Scan for the cell matching the given text and deliver its [X, Y] coordinate at center. 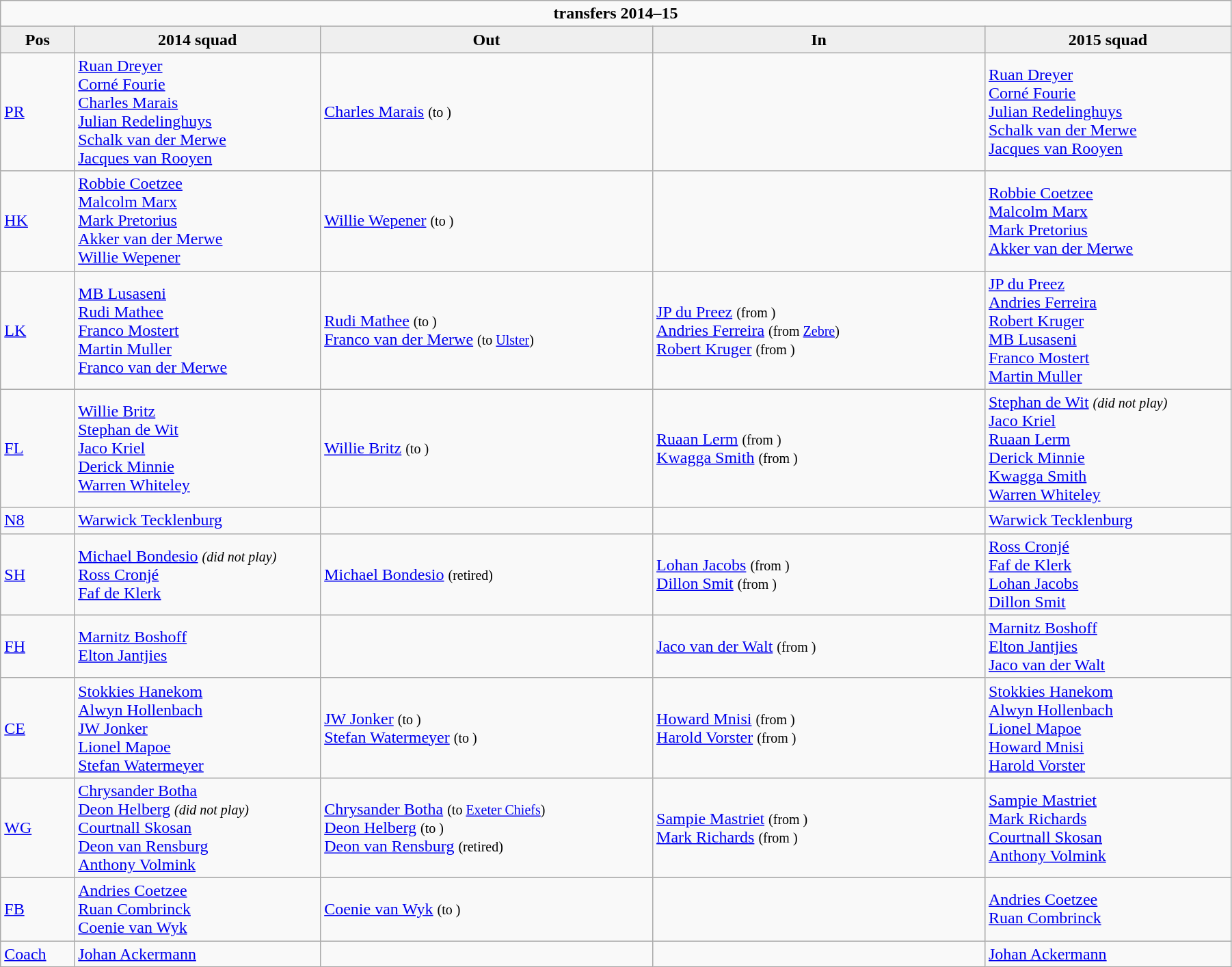
Charles Marais (to ) [487, 112]
Ross CronjéFaf de KlerkLohan JacobsDillon Smit [1108, 574]
LK [38, 330]
2015 squad [1108, 40]
MB LusaseniRudi MatheeFranco MostertMartin MullerFranco van der Merwe [198, 330]
Howard Mnisi (from ) Harold Vorster (from ) [819, 728]
Coenie van Wyk (to ) [487, 909]
Robbie CoetzeeMalcolm MarxMark PretoriusAkker van der MerweWillie Wepener [198, 221]
Lohan Jacobs (from ) Dillon Smit (from ) [819, 574]
N8 [38, 520]
Stokkies HanekomAlwyn HollenbachLionel MapoeHoward MnisiHarold Vorster [1108, 728]
Stokkies HanekomAlwyn HollenbachJW JonkerLionel MapoeStefan Watermeyer [198, 728]
Robbie CoetzeeMalcolm MarxMark PretoriusAkker van der Merwe [1108, 221]
Rudi Mathee (to ) Franco van der Merwe (to Ulster) [487, 330]
Coach [38, 954]
Chrysander Botha (to Exeter Chiefs) Deon Helberg (to ) Deon van Rensburg (retired) [487, 827]
Michael Bondesio (retired) [487, 574]
FL [38, 449]
Willie Britz (to ) [487, 449]
Ruan DreyerCorné FourieJulian RedelinghuysSchalk van der MerweJacques van Rooyen [1108, 112]
Andries CoetzeeRuan Combrinck [1108, 909]
Sampie Mastriet (from ) Mark Richards (from ) [819, 827]
Out [487, 40]
Willie Wepener (to ) [487, 221]
Chrysander BothaDeon Helberg (did not play)Courtnall SkosanDeon van RensburgAnthony Volmink [198, 827]
JW Jonker (to ) Stefan Watermeyer (to ) [487, 728]
Michael Bondesio (did not play)Ross CronjéFaf de Klerk [198, 574]
JP du Preez (from ) Andries Ferreira (from Zebre) Robert Kruger (from ) [819, 330]
Andries CoetzeeRuan CombrinckCoenie van Wyk [198, 909]
SH [38, 574]
Ruaan Lerm (from ) Kwagga Smith (from ) [819, 449]
Marnitz BoshoffElton JantjiesJaco van der Walt [1108, 646]
WG [38, 827]
FH [38, 646]
2014 squad [198, 40]
In [819, 40]
PR [38, 112]
Jaco van der Walt (from ) [819, 646]
Sampie MastrietMark RichardsCourtnall SkosanAnthony Volmink [1108, 827]
JP du PreezAndries FerreiraRobert KrugerMB LusaseniFranco MostertMartin Muller [1108, 330]
HK [38, 221]
Willie BritzStephan de WitJaco KrielDerick MinnieWarren Whiteley [198, 449]
transfers 2014–15 [616, 14]
Marnitz BoshoffElton Jantjies [198, 646]
CE [38, 728]
Pos [38, 40]
FB [38, 909]
Stephan de Wit (did not play)Jaco KrielRuaan LermDerick MinnieKwagga SmithWarren Whiteley [1108, 449]
Ruan DreyerCorné FourieCharles MaraisJulian RedelinghuysSchalk van der MerweJacques van Rooyen [198, 112]
